Identify which cell holds the provided text, then report its (x, y) central coordinate. 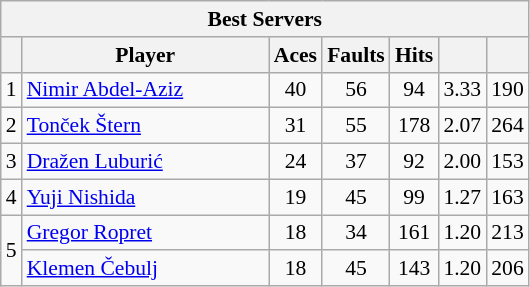
2.00 (462, 162)
24 (296, 162)
Klemen Čebulj (146, 269)
2 (12, 126)
40 (296, 90)
Gregor Ropret (146, 233)
55 (356, 126)
Yuji Nishida (146, 197)
37 (356, 162)
Nimir Abdel-Aziz (146, 90)
143 (414, 269)
178 (414, 126)
3 (12, 162)
264 (508, 126)
99 (414, 197)
Aces (296, 55)
1.27 (462, 197)
31 (296, 126)
Best Servers (265, 19)
163 (508, 197)
213 (508, 233)
34 (356, 233)
Dražen Luburić (146, 162)
1 (12, 90)
92 (414, 162)
Tonček Štern (146, 126)
5 (12, 250)
2.07 (462, 126)
190 (508, 90)
3.33 (462, 90)
94 (414, 90)
153 (508, 162)
Hits (414, 55)
56 (356, 90)
4 (12, 197)
Faults (356, 55)
161 (414, 233)
19 (296, 197)
Player (146, 55)
206 (508, 269)
